Capture the cell that displays the provided text and extract its [x, y] central coordinate. 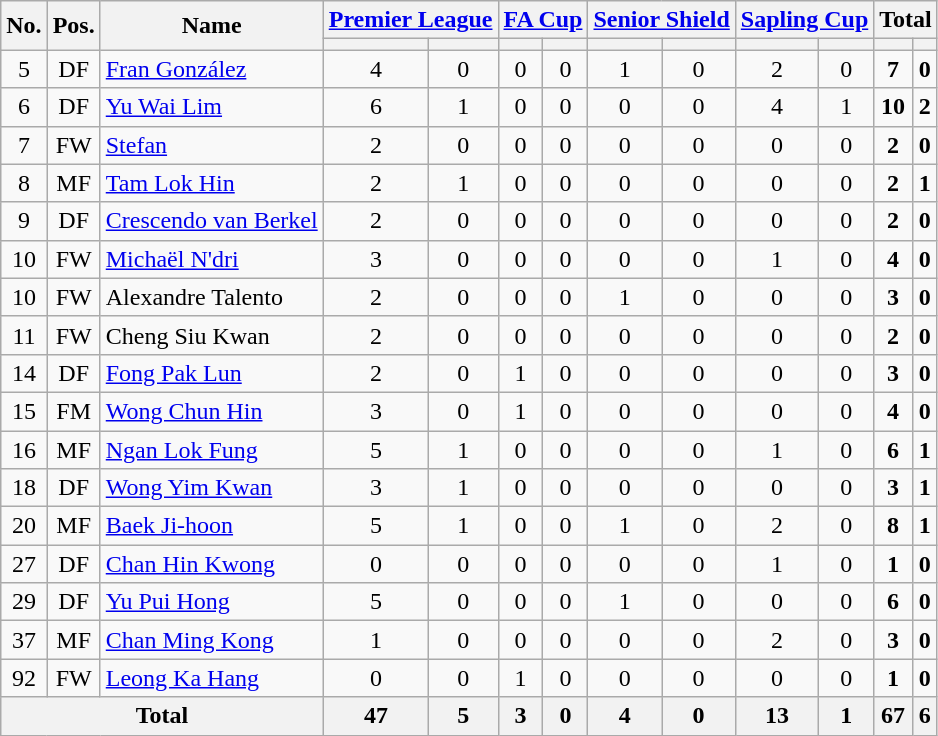
Yu Wai Lim [212, 107]
Senior Shield [662, 20]
Pos. [74, 26]
Fong Pak Lun [212, 373]
47 [376, 716]
Stefan [212, 145]
37 [24, 640]
Cheng Siu Kwan [212, 335]
Leong Ka Hang [212, 678]
No. [24, 26]
20 [24, 526]
Premier League [410, 20]
18 [24, 488]
13 [777, 716]
Alexandre Talento [212, 297]
Ngan Lok Fung [212, 449]
Baek Ji-hoon [212, 526]
Chan Hin Kwong [212, 564]
FA Cup [543, 20]
11 [24, 335]
Chan Ming Kong [212, 640]
14 [24, 373]
Fran González [212, 69]
67 [893, 716]
9 [24, 221]
16 [24, 449]
Sapling Cup [804, 20]
Wong Yim Kwan [212, 488]
29 [24, 602]
Tam Lok Hin [212, 183]
Wong Chun Hin [212, 411]
FM [74, 411]
92 [24, 678]
27 [24, 564]
Name [212, 26]
Yu Pui Hong [212, 602]
15 [24, 411]
Crescendo van Berkel [212, 221]
Michaël N'dri [212, 259]
